Pinpoint the cell where the given text exists, returning its [X, Y] midpoint coordinate. 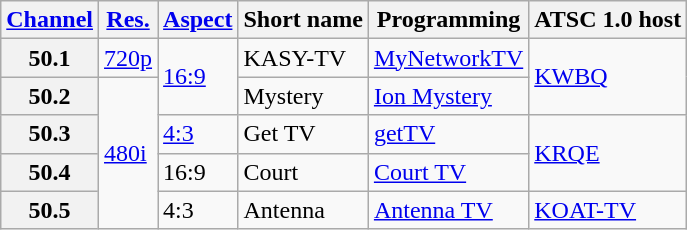
KRQE [608, 153]
Channel [50, 20]
50.3 [50, 134]
720p [128, 58]
Antenna TV [448, 210]
Court TV [448, 172]
MyNetworkTV [448, 58]
50.2 [50, 96]
ATSC 1.0 host [608, 20]
KASY-TV [303, 58]
KWBQ [608, 77]
Ion Mystery [448, 96]
Res. [128, 20]
Court [303, 172]
getTV [448, 134]
Get TV [303, 134]
480i [128, 153]
Mystery [303, 96]
Short name [303, 20]
Programming [448, 20]
50.4 [50, 172]
50.1 [50, 58]
50.5 [50, 210]
Aspect [198, 20]
Antenna [303, 210]
KOAT-TV [608, 210]
